From the cell containing the given text, extract its center point as (X, Y) coordinate. 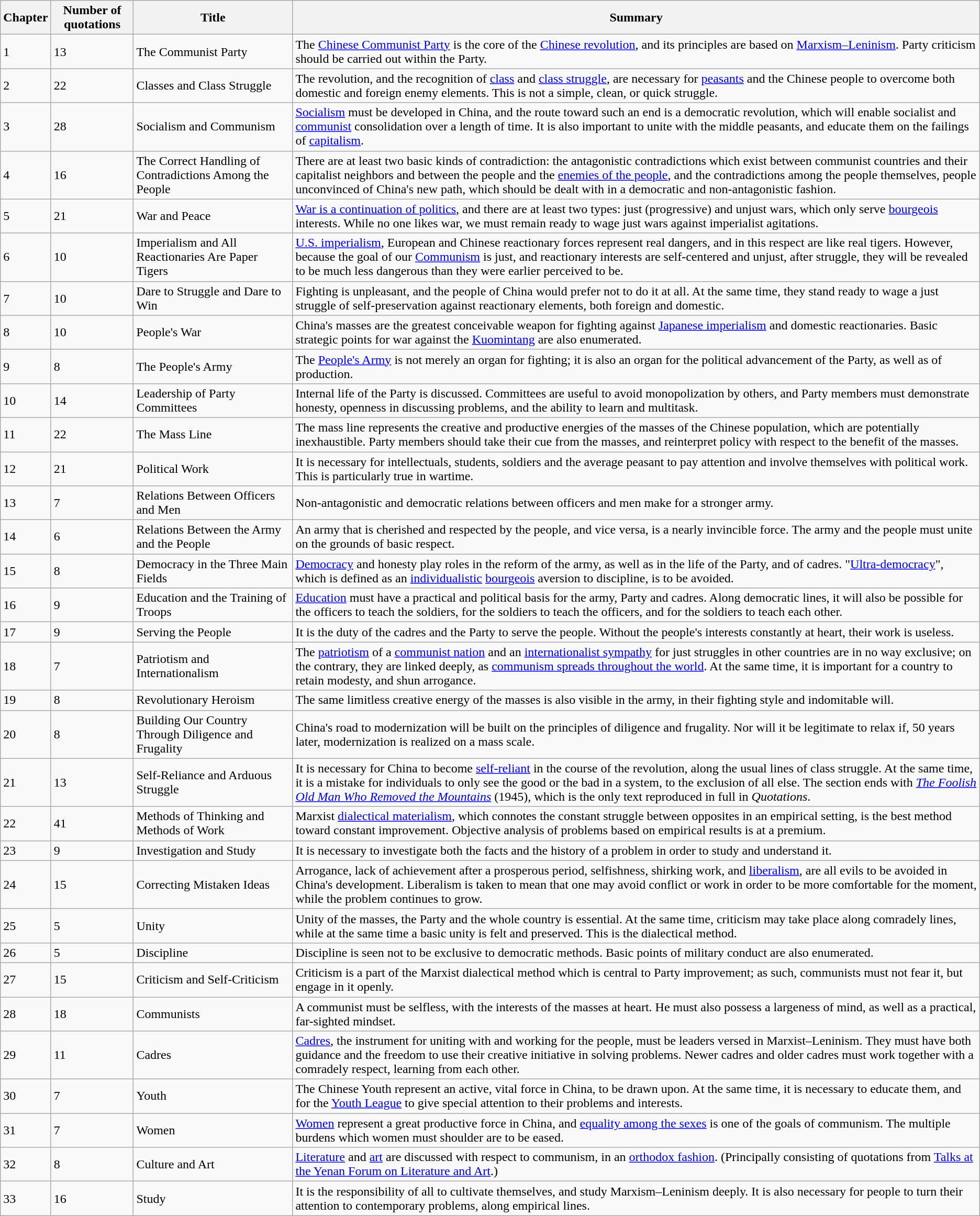
Discipline (213, 953)
29 (26, 1055)
Revolutionary Heroism (213, 700)
Relations Between Officers and Men (213, 503)
26 (26, 953)
33 (26, 1198)
20 (26, 734)
Patriotism and Internationalism (213, 666)
Cadres (213, 1055)
It is the duty of the cadres and the Party to serve the people. Without the people's interests constantly at heart, their work is useless. (636, 632)
The Correct Handling of Contradictions Among the People (213, 175)
32 (26, 1165)
Methods of Thinking and Methods of Work (213, 823)
Number of quotations (92, 18)
Education and the Training of Troops (213, 605)
23 (26, 850)
1 (26, 51)
17 (26, 632)
Youth (213, 1097)
Classes and Class Struggle (213, 86)
The same limitless creative energy of the masses is also visible in the army, in their fighting style and indomitable will. (636, 700)
3 (26, 127)
Criticism and Self-Criticism (213, 979)
War and Peace (213, 216)
Correcting Mistaken Ideas (213, 885)
Imperialism and All Reactionaries Are Paper Tigers (213, 257)
Building Our Country Through Diligence and Frugality (213, 734)
Socialism and Communism (213, 127)
Study (213, 1198)
Dare to Struggle and Dare to Win (213, 299)
30 (26, 1097)
19 (26, 700)
Discipline is seen not to be exclusive to democratic methods. Basic points of military conduct are also enumerated. (636, 953)
Chapter (26, 18)
The People's Army (213, 367)
Leadership of Party Committees (213, 400)
The People's Army is not merely an organ for fighting; it is also an organ for the political advancement of the Party, as well as of production. (636, 367)
Relations Between the Army and the People (213, 537)
Investigation and Study (213, 850)
Culture and Art (213, 1165)
Summary (636, 18)
25 (26, 926)
24 (26, 885)
Self-Reliance and Arduous Struggle (213, 782)
Women (213, 1130)
Serving the People (213, 632)
31 (26, 1130)
Communists (213, 1014)
4 (26, 175)
41 (92, 823)
27 (26, 979)
Unity (213, 926)
Political Work (213, 468)
2 (26, 86)
Non-antagonistic and democratic relations between officers and men make for a stronger army. (636, 503)
Democracy in the Three Main Fields (213, 571)
People's War (213, 332)
It is necessary to investigate both the facts and the history of a problem in order to study and understand it. (636, 850)
Title (213, 18)
The Mass Line (213, 435)
The Communist Party (213, 51)
12 (26, 468)
